Return (x, y) of the center of cell containing provided text 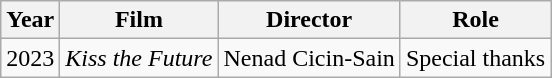
Nenad Cicin-Sain (309, 58)
Special thanks (475, 58)
Role (475, 20)
Director (309, 20)
Year (30, 20)
Kiss the Future (139, 58)
2023 (30, 58)
Film (139, 20)
